Return the (X, Y) coordinate for the center point of the cell that contains the specified text.  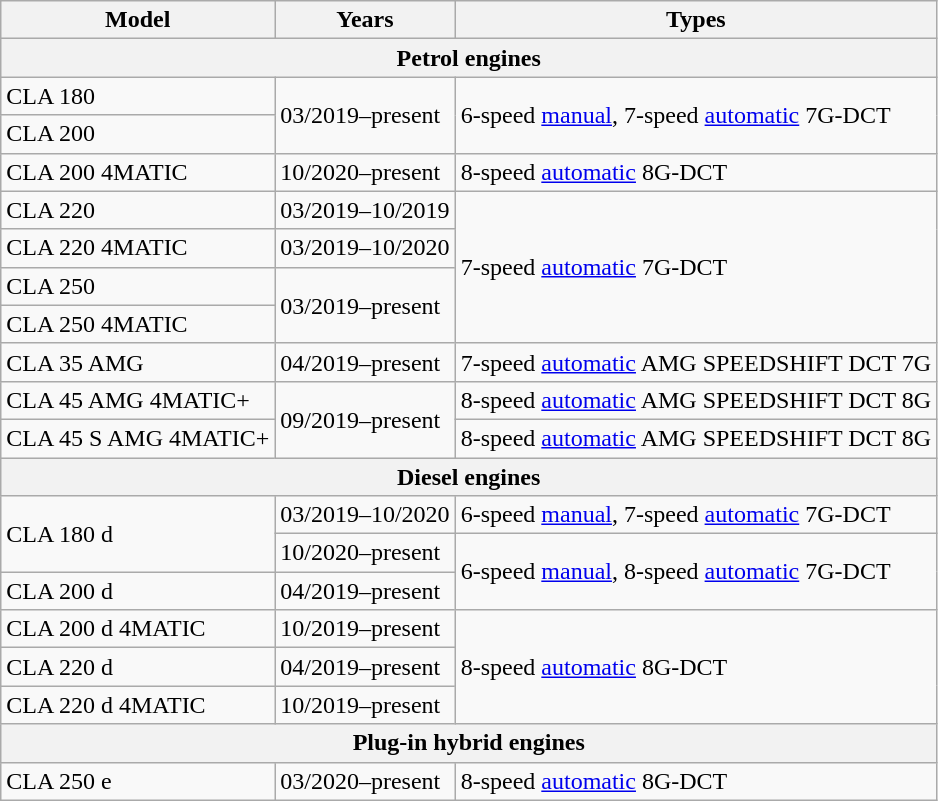
Years (365, 20)
CLA 200 d (138, 591)
Types (696, 20)
7-speed automatic 7G-DCT (696, 267)
6-speed manual, 8-speed automatic 7G-DCT (696, 572)
Model (138, 20)
Diesel engines (469, 477)
CLA 200 d 4MATIC (138, 629)
09/2019–present (365, 419)
CLA 200 4MATIC (138, 172)
CLA 250 e (138, 781)
CLA 220 4MATIC (138, 248)
03/2019–10/2019 (365, 210)
CLA 45 AMG 4MATIC+ (138, 400)
CLA 200 (138, 134)
CLA 180 d (138, 534)
CLA 45 S AMG 4MATIC+ (138, 438)
Petrol engines (469, 58)
CLA 250 4MATIC (138, 324)
CLA 220 d 4MATIC (138, 705)
03/2020–present (365, 781)
CLA 35 AMG (138, 362)
CLA 250 (138, 286)
CLA 180 (138, 96)
CLA 220 (138, 210)
CLA 220 d (138, 667)
7-speed automatic AMG SPEEDSHIFT DCT 7G (696, 362)
Plug-in hybrid engines (469, 743)
